Search for the cell housing the specified text and yield its [X, Y] center coordinate. 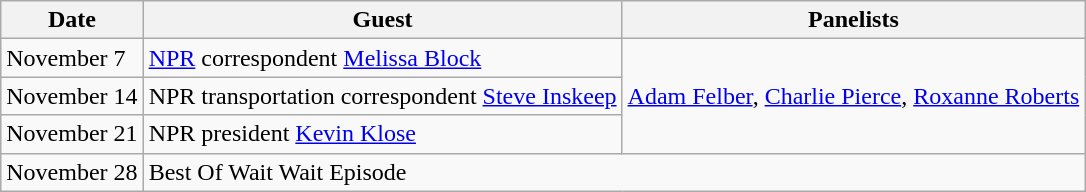
NPR correspondent Melissa Block [382, 58]
Date [72, 20]
November 14 [72, 96]
November 21 [72, 134]
Adam Felber, Charlie Pierce, Roxanne Roberts [854, 96]
Panelists [854, 20]
NPR president Kevin Klose [382, 134]
November 7 [72, 58]
Best Of Wait Wait Episode [614, 172]
Guest [382, 20]
NPR transportation correspondent Steve Inskeep [382, 96]
November 28 [72, 172]
